Provide the [X, Y] coordinate of the cell's center where the given text is located.  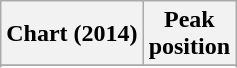
Peak position [189, 34]
Chart (2014) [72, 34]
